From the cell containing the given text, extract its center point as [X, Y] coordinate. 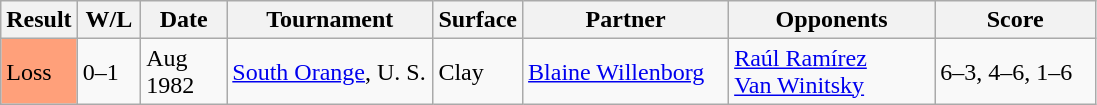
Blaine Willenborg [626, 72]
Tournament [330, 20]
Score [1016, 20]
Result [39, 20]
0–1 [109, 72]
South Orange, U. S. [330, 72]
Aug 1982 [184, 72]
Clay [478, 72]
Raúl Ramírez Van Winitsky [832, 72]
Date [184, 20]
Surface [478, 20]
6–3, 4–6, 1–6 [1016, 72]
Opponents [832, 20]
Loss [39, 72]
Partner [626, 20]
W/L [109, 20]
